Provide the [x, y] coordinate of the cell's center where the given text is located.  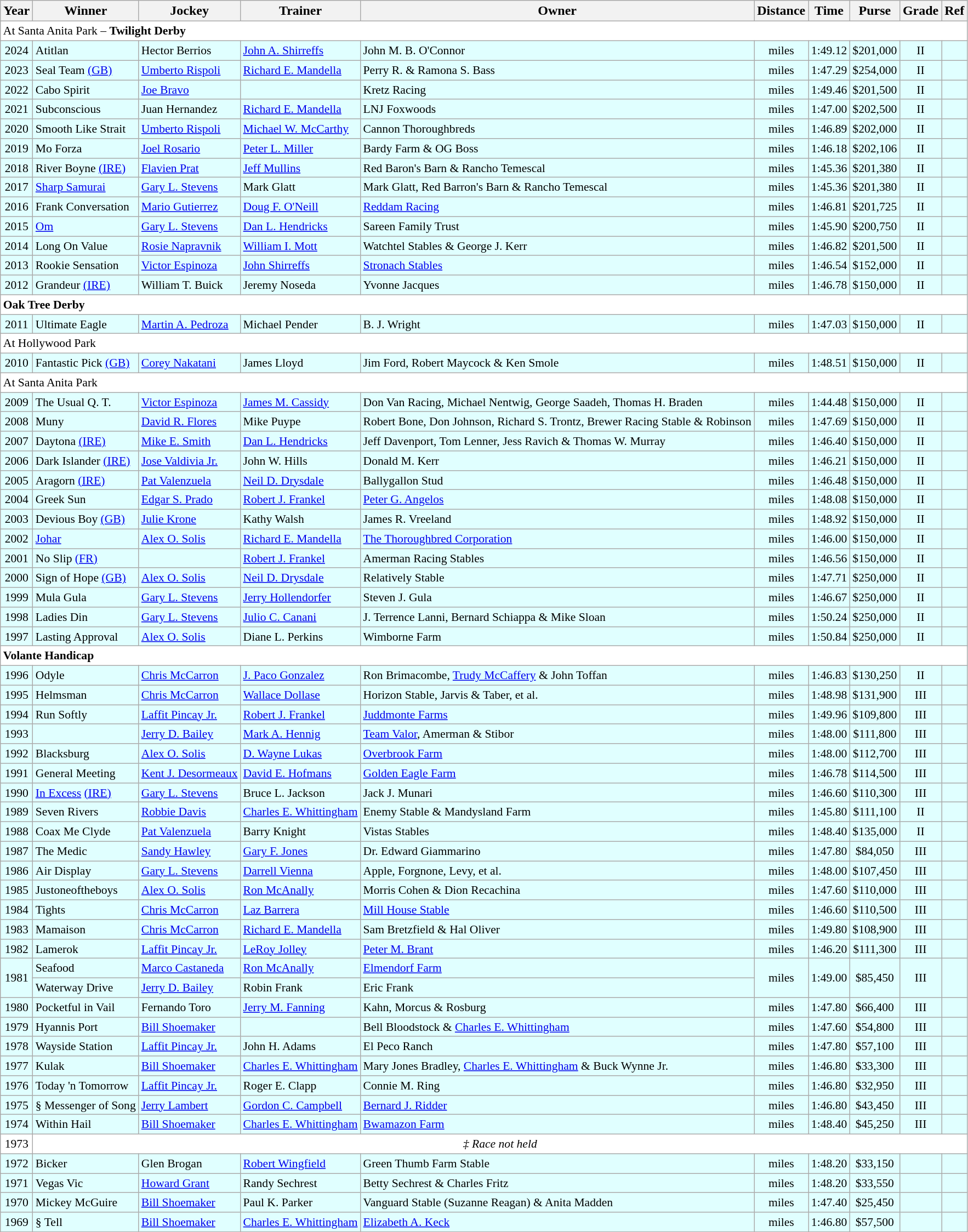
1974 [16, 1125]
Owner [557, 11]
$57,100 [875, 1046]
Robert Wingfield [300, 1163]
William T. Buick [190, 285]
Betty Sechrest & Charles Fritz [557, 1183]
Enemy Stable & Mandysland Farm [557, 812]
El Peco Ranch [557, 1046]
Don Van Racing, Michael Nentwig, George Saadeh, Thomas H. Braden [557, 402]
Sam Bretzfield & Hal Oliver [557, 929]
Seal Team (GB) [86, 70]
1980 [16, 1007]
1:46.40 [829, 441]
Year [16, 11]
Ladies Din [86, 617]
John Shirreffs [300, 265]
$33,150 [875, 1163]
Hyannis Port [86, 1027]
Seafood [86, 968]
Paul K. Parker [300, 1202]
Sharp Samurai [86, 187]
2006 [16, 461]
$54,800 [875, 1027]
$202,500 [875, 109]
2013 [16, 265]
2015 [16, 226]
2018 [16, 168]
2007 [16, 441]
Jim Ford, Robert Maycock & Ken Smole [557, 363]
Robbie Davis [190, 812]
The Thoroughbred Corporation [557, 539]
Mary Jones Bradley, Charles E. Whittingham & Buck Wynne Jr. [557, 1066]
1:46.82 [829, 246]
2005 [16, 480]
Bicker [86, 1163]
Stronach Stables [557, 265]
$85,450 [875, 978]
Mill House Stable [557, 910]
John M. B. O'Connor [557, 50]
Robert Bone, Don Johnson, Richard S. Trontz, Brewer Racing Stable & Robinson [557, 421]
Roger E. Clapp [300, 1086]
1:48.51 [829, 363]
$111,300 [875, 949]
Gordon C. Campbell [300, 1105]
1988 [16, 831]
Donald M. Kerr [557, 461]
Jack J. Munari [557, 792]
$45,250 [875, 1125]
1:47.71 [829, 578]
Bell Bloodstock & Charles E. Whittingham [557, 1027]
Jose Valdivia Jr. [190, 461]
Aragorn (IRE) [86, 480]
$33,550 [875, 1183]
1970 [16, 1202]
Within Hail [86, 1125]
1:44.48 [829, 402]
2012 [16, 285]
Cabo Spirit [86, 90]
2020 [16, 129]
Peter L. Miller [300, 149]
Ref [955, 11]
Rookie Sensation [86, 265]
William I. Mott [300, 246]
Jeff Davenport, Tom Lenner, Jess Ravich & Thomas W. Murray [557, 441]
Elmendorf Farm [557, 968]
1:50.84 [829, 636]
Smooth Like Strait [86, 129]
Laz Barrera [300, 910]
1:47.69 [829, 421]
Reddam Racing [557, 207]
Fantastic Pick (GB) [86, 363]
Kathy Walsh [300, 519]
Green Thumb Farm Stable [557, 1163]
$201,000 [875, 50]
Julie Krone [190, 519]
Dr. Edward Giammarino [557, 851]
1:47.40 [829, 1202]
Marco Castaneda [190, 968]
Long On Value [86, 246]
River Boyne (IRE) [86, 168]
Rosie Napravnik [190, 246]
1:49.80 [829, 929]
Dark Islander (IRE) [86, 461]
Howard Grant [190, 1183]
At Santa Anita Park [484, 383]
Muny [86, 421]
Greek Sun [86, 500]
§ Messenger of Song [86, 1105]
1985 [16, 890]
$107,450 [875, 871]
James R. Vreeland [557, 519]
General Meeting [86, 773]
Oak Tree Derby [484, 305]
Daytona (IRE) [86, 441]
2021 [16, 109]
Odyle [86, 675]
Frank Conversation [86, 207]
1:46.83 [829, 675]
$202,106 [875, 149]
1:49.00 [829, 978]
1999 [16, 597]
Volante Handicap [484, 656]
1:49.96 [829, 715]
Lasting Approval [86, 636]
Wayside Station [86, 1046]
2023 [16, 70]
Grade [920, 11]
$201,725 [875, 207]
J. Terrence Lanni, Bernard Schiappa & Mike Sloan [557, 617]
1:48.08 [829, 500]
1973 [16, 1144]
Waterway Drive [86, 988]
$43,450 [875, 1105]
2000 [16, 578]
Om [86, 226]
Wallace Dollase [300, 695]
$109,800 [875, 715]
Jeremy Noseda [300, 285]
Winner [86, 11]
1:50.24 [829, 617]
Today 'n Tomorrow [86, 1086]
James M. Cassidy [300, 402]
D. Wayne Lukas [300, 754]
Relatively Stable [557, 578]
Eric Frank [557, 988]
2003 [16, 519]
2008 [16, 421]
1:47.03 [829, 324]
1994 [16, 715]
Subconscious [86, 109]
§ Tell [86, 1222]
1997 [16, 636]
Ballygallon Stud [557, 480]
Randy Sechrest [300, 1183]
1:46.20 [829, 949]
$112,700 [875, 754]
B. J. Wright [557, 324]
Jeff Mullins [300, 168]
1995 [16, 695]
In Excess (IRE) [86, 792]
Golden Eagle Farm [557, 773]
$135,000 [875, 831]
1982 [16, 949]
$254,000 [875, 70]
$25,450 [875, 1202]
Morris Cohen & Dion Recachina [557, 890]
Tights [86, 910]
$152,000 [875, 265]
1990 [16, 792]
Time [829, 11]
At Santa Anita Park – Twilight Derby [484, 31]
Jerry Lambert [190, 1105]
1:47.29 [829, 70]
Ron Brimacombe, Trudy McCaffery & John Toffan [557, 675]
Bernard J. Ridder [557, 1105]
Sareen Family Trust [557, 226]
At Hollywood Park [484, 344]
Devious Boy (GB) [86, 519]
1986 [16, 871]
$111,800 [875, 734]
Glen Brogan [190, 1163]
$110,300 [875, 792]
1989 [16, 812]
1:46.67 [829, 597]
David R. Flores [190, 421]
1983 [16, 929]
Doug F. O'Neill [300, 207]
1:49.46 [829, 90]
Elizabeth A. Keck [557, 1222]
1:47.00 [829, 109]
Juan Hernandez [190, 109]
Amerman Racing Stables [557, 558]
Steven J. Gula [557, 597]
John H. Adams [300, 1046]
Michael W. McCarthy [300, 129]
$57,500 [875, 1222]
Mark Glatt, Red Barron's Barn & Rancho Temescal [557, 187]
1977 [16, 1066]
2011 [16, 324]
1:46.81 [829, 207]
1:46.48 [829, 480]
James Lloyd [300, 363]
1:46.00 [829, 539]
Red Baron's Barn & Rancho Temescal [557, 168]
2024 [16, 50]
$108,900 [875, 929]
Sandy Hawley [190, 851]
$84,050 [875, 851]
1975 [16, 1105]
LeRoy Jolley [300, 949]
Atitlan [86, 50]
$110,500 [875, 910]
1:46.56 [829, 558]
$33,300 [875, 1066]
1996 [16, 675]
‡ Race not held [500, 1144]
1971 [16, 1183]
$32,950 [875, 1086]
Joel Rosario [190, 149]
Robin Frank [300, 988]
Kahn, Morcus & Rosburg [557, 1007]
1:46.89 [829, 129]
Juddmonte Farms [557, 715]
$111,100 [875, 812]
Bwamazon Farm [557, 1125]
Jerry Hollendorfer [300, 597]
1:46.21 [829, 461]
Jerry M. Fanning [300, 1007]
1978 [16, 1046]
Wimborne Farm [557, 636]
Mark A. Hennig [300, 734]
Horizon Stable, Jarvis & Taber, et al. [557, 695]
Mike E. Smith [190, 441]
1969 [16, 1222]
LNJ Foxwoods [557, 109]
The Medic [86, 851]
Martin A. Pedroza [190, 324]
Watchtel Stables & George J. Kerr [557, 246]
$130,250 [875, 675]
Helmsman [86, 695]
Vegas Vic [86, 1183]
John A. Shirreffs [300, 50]
Fernando Toro [190, 1007]
Mula Gula [86, 597]
1984 [16, 910]
Mark Glatt [300, 187]
$131,900 [875, 695]
Mike Puype [300, 421]
1993 [16, 734]
Mickey McGuire [86, 1202]
2017 [16, 187]
2022 [16, 90]
$202,000 [875, 129]
Run Softly [86, 715]
2004 [16, 500]
Coax Me Clyde [86, 831]
Mo Forza [86, 149]
Bruce L. Jackson [300, 792]
1:46.54 [829, 265]
Yvonne Jacques [557, 285]
Seven Rivers [86, 812]
Overbrook Farm [557, 754]
$114,500 [875, 773]
Flavien Prat [190, 168]
Peter G. Angelos [557, 500]
1991 [16, 773]
Perry R. & Ramona S. Bass [557, 70]
Grandeur (IRE) [86, 285]
1976 [16, 1086]
1998 [16, 617]
Bardy Farm & OG Boss [557, 149]
Peter M. Brant [557, 949]
2001 [16, 558]
Mamaison [86, 929]
Gary F. Jones [300, 851]
Edgar S. Prado [190, 500]
1979 [16, 1027]
Johar [86, 539]
1:48.92 [829, 519]
Hector Berrios [190, 50]
Kulak [86, 1066]
1981 [16, 978]
Cannon Thoroughbreds [557, 129]
Blacksburg [86, 754]
1:49.12 [829, 50]
Joe Bravo [190, 90]
Connie M. Ring [557, 1086]
1:45.80 [829, 812]
2019 [16, 149]
1987 [16, 851]
$200,750 [875, 226]
Ultimate Eagle [86, 324]
Kretz Racing [557, 90]
Trainer [300, 11]
Barry Knight [300, 831]
Team Valor, Amerman & Stibor [557, 734]
Pocketful in Vail [86, 1007]
2014 [16, 246]
David E. Hofmans [300, 773]
1:46.18 [829, 149]
Purse [875, 11]
2002 [16, 539]
Mario Gutierrez [190, 207]
1972 [16, 1163]
1992 [16, 754]
2009 [16, 402]
Air Display [86, 871]
2016 [16, 207]
Apple, Forgnone, Levy, et al. [557, 871]
Jockey [190, 11]
Justoneoftheboys [86, 890]
Corey Nakatani [190, 363]
Julio C. Canani [300, 617]
John W. Hills [300, 461]
1:48.98 [829, 695]
2010 [16, 363]
Darrell Vienna [300, 871]
Vanguard Stable (Suzanne Reagan) & Anita Madden [557, 1202]
Diane L. Perkins [300, 636]
Sign of Hope (GB) [86, 578]
Vistas Stables [557, 831]
Kent J. Desormeaux [190, 773]
$110,000 [875, 890]
Distance [782, 11]
1:45.90 [829, 226]
No Slip (FR) [86, 558]
J. Paco Gonzalez [300, 675]
The Usual Q. T. [86, 402]
Lamerok [86, 949]
Michael Pender [300, 324]
$66,400 [875, 1007]
